Provide the [x, y] coordinate of the cell's center where the given text is located.  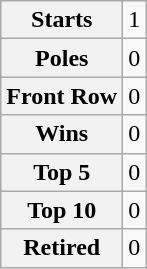
Wins [62, 134]
Top 10 [62, 210]
Front Row [62, 96]
Retired [62, 248]
1 [134, 20]
Top 5 [62, 172]
Poles [62, 58]
Starts [62, 20]
